Output the (X, Y) coordinate of the center of the cell containing the given text.  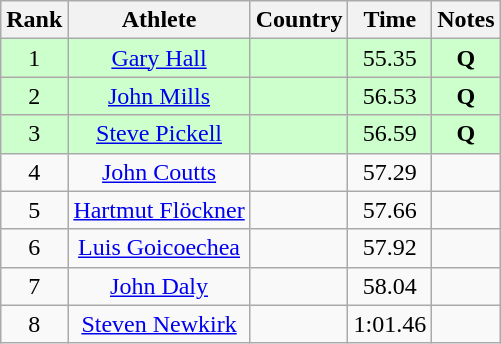
Steve Pickell (159, 134)
6 (34, 248)
56.59 (390, 134)
Gary Hall (159, 58)
8 (34, 324)
John Mills (159, 96)
3 (34, 134)
Country (299, 20)
Steven Newkirk (159, 324)
55.35 (390, 58)
56.53 (390, 96)
57.66 (390, 210)
Luis Goicoechea (159, 248)
1 (34, 58)
Rank (34, 20)
57.92 (390, 248)
5 (34, 210)
John Daly (159, 286)
2 (34, 96)
7 (34, 286)
4 (34, 172)
Hartmut Flöckner (159, 210)
57.29 (390, 172)
Athlete (159, 20)
John Coutts (159, 172)
Time (390, 20)
1:01.46 (390, 324)
58.04 (390, 286)
Notes (466, 20)
